Scan for the cell matching the given text and deliver its [X, Y] coordinate at center. 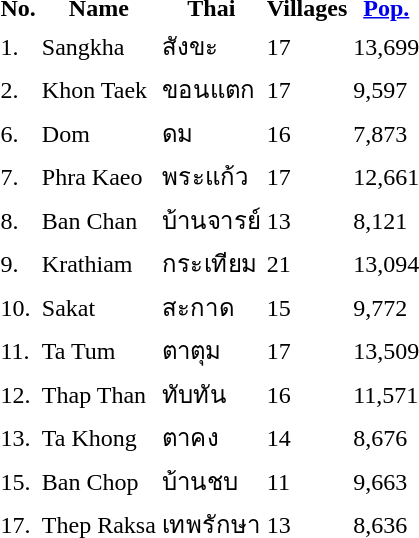
Sangkha [98, 46]
สังขะ [211, 46]
Ban Chan [98, 220]
บ้านจารย์ [211, 220]
Phra Kaeo [98, 176]
15 [306, 307]
บ้านชบ [211, 481]
Sakat [98, 307]
ตาตุม [211, 350]
Khon Taek [98, 90]
สะกาด [211, 307]
พระแก้ว [211, 176]
14 [306, 438]
Thap Than [98, 394]
ทับทัน [211, 394]
ดม [211, 133]
Ta Tum [98, 350]
Krathiam [98, 264]
Dom [98, 133]
13 [306, 220]
Ta Khong [98, 438]
ขอนแตก [211, 90]
11 [306, 481]
กระเทียม [211, 264]
ตาคง [211, 438]
21 [306, 264]
Ban Chop [98, 481]
